Pinpoint the cell where the given text exists, returning its (x, y) midpoint coordinate. 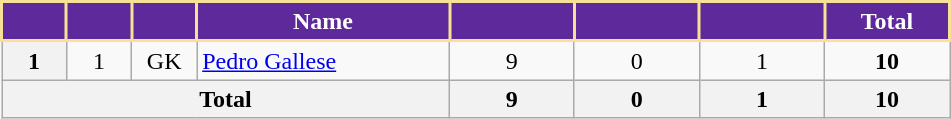
Name (324, 22)
Pedro Gallese (324, 60)
GK (164, 60)
